Extract the (x, y) coordinate from the center of the cell holding the provided text.  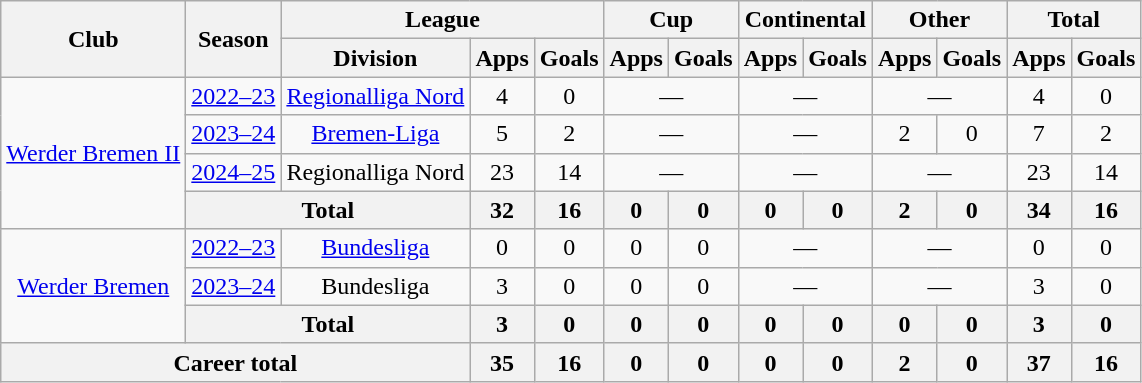
Club (94, 39)
Other (939, 20)
34 (1039, 210)
7 (1039, 134)
Werder Bremen (94, 286)
Career total (236, 362)
Continental (805, 20)
Cup (671, 20)
5 (502, 134)
35 (502, 362)
Season (234, 39)
32 (502, 210)
37 (1039, 362)
Bremen-Liga (376, 134)
Division (376, 58)
2024–25 (234, 172)
League (442, 20)
Werder Bremen II (94, 153)
